Extract the [X, Y] coordinate from the center of the cell holding the provided text.  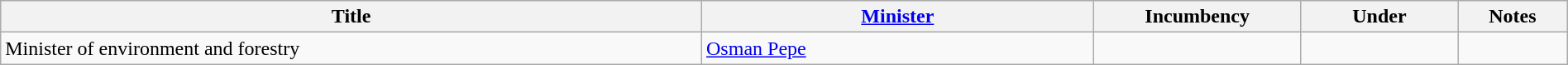
Minister of environment and forestry [351, 48]
Notes [1513, 17]
Under [1379, 17]
Minister [898, 17]
Osman Pepe [898, 48]
Incumbency [1198, 17]
Title [351, 17]
